Output the (x, y) coordinate of the center of the cell containing the given text.  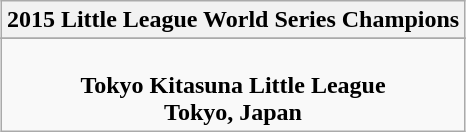
2015 Little League World Series Champions (232, 20)
Tokyo Kitasuna Little LeagueTokyo, Japan (232, 85)
